For the text-containing cell, return its midpoint in [X, Y] coordinate format. 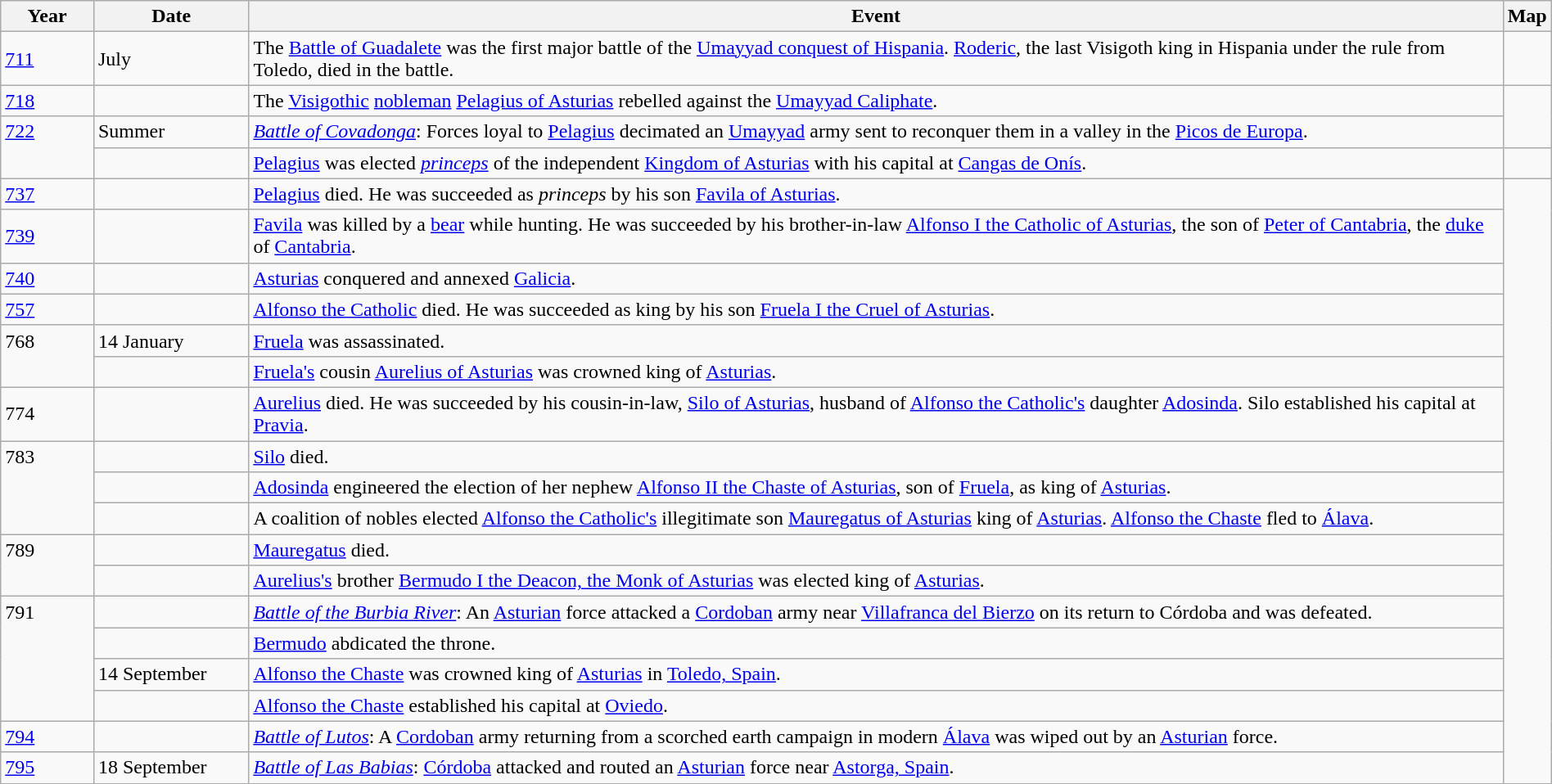
Adosinda engineered the election of her nephew Alfonso II the Chaste of Asturias, son of Fruela, as king of Asturias. [876, 488]
A coalition of nobles elected Alfonso the Catholic's illegitimate son Mauregatus of Asturias king of Asturias. Alfonso the Chaste fled to Álava. [876, 519]
Silo died. [876, 456]
795 [47, 768]
Pelagius died. He was succeeded as princeps by his son Favila of Asturias. [876, 194]
757 [47, 309]
789 [47, 565]
Alfonso the Catholic died. He was succeeded as king by his son Fruela I the Cruel of Asturias. [876, 309]
Battle of Lutos: A Cordoban army returning from a scorched earth campaign in modern Álava was wiped out by an Asturian force. [876, 737]
Fruela's cousin Aurelius of Asturias was crowned king of Asturias. [876, 372]
739 [47, 236]
Date [170, 16]
Alfonso the Chaste established his capital at Oviedo. [876, 705]
737 [47, 194]
Bermudo abdicated the throne. [876, 643]
718 [47, 101]
14 January [170, 340]
794 [47, 737]
Battle of the Burbia River: An Asturian force attacked a Cordoban army near Villafranca del Bierzo on its return to Córdoba and was defeated. [876, 612]
Aurelius's brother Bermudo I the Deacon, the Monk of Asturias was elected king of Asturias. [876, 581]
14 September [170, 674]
Summer [170, 132]
Alfonso the Chaste was crowned king of Asturias in Toledo, Spain. [876, 674]
Event [876, 16]
740 [47, 278]
The Visigothic nobleman Pelagius of Asturias rebelled against the Umayyad Caliphate. [876, 101]
791 [47, 659]
Year [47, 16]
Fruela was assassinated. [876, 340]
Asturias conquered and annexed Galicia. [876, 278]
768 [47, 356]
774 [47, 414]
711 [47, 59]
Battle of Covadonga: Forces loyal to Pelagius decimated an Umayyad army sent to reconquer them in a valley in the Picos de Europa. [876, 132]
Map [1527, 16]
Battle of Las Babias: Córdoba attacked and routed an Asturian force near Astorga, Spain. [876, 768]
722 [47, 147]
18 September [170, 768]
783 [47, 487]
Pelagius was elected princeps of the independent Kingdom of Asturias with his capital at Cangas de Onís. [876, 163]
Mauregatus died. [876, 550]
July [170, 59]
